Scan for the cell matching the given text and deliver its [x, y] coordinate at center. 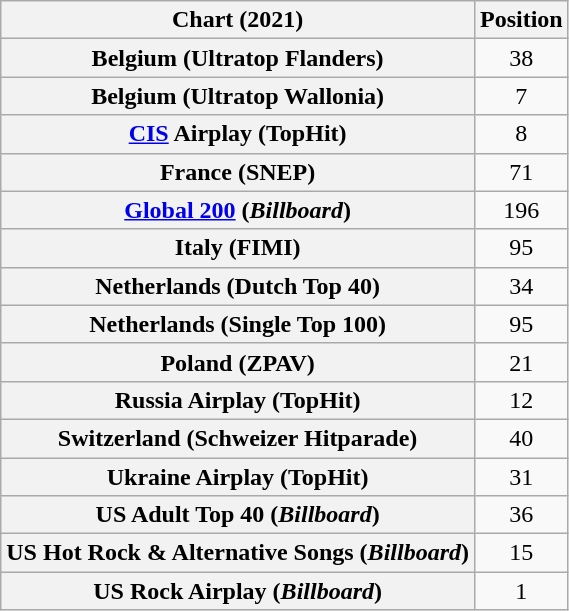
Netherlands (Single Top 100) [238, 324]
Chart (2021) [238, 20]
12 [521, 400]
1 [521, 591]
40 [521, 438]
8 [521, 134]
US Adult Top 40 (Billboard) [238, 515]
Poland (ZPAV) [238, 362]
France (SNEP) [238, 172]
US Hot Rock & Alternative Songs (Billboard) [238, 553]
Russia Airplay (TopHit) [238, 400]
Netherlands (Dutch Top 40) [238, 286]
Ukraine Airplay (TopHit) [238, 477]
Global 200 (Billboard) [238, 210]
34 [521, 286]
38 [521, 58]
CIS Airplay (TopHit) [238, 134]
196 [521, 210]
Italy (FIMI) [238, 248]
Position [521, 20]
US Rock Airplay (Billboard) [238, 591]
15 [521, 553]
7 [521, 96]
21 [521, 362]
Belgium (Ultratop Wallonia) [238, 96]
Belgium (Ultratop Flanders) [238, 58]
71 [521, 172]
36 [521, 515]
31 [521, 477]
Switzerland (Schweizer Hitparade) [238, 438]
